Detect which cell encompasses the target text, then output its [X, Y] center coordinate. 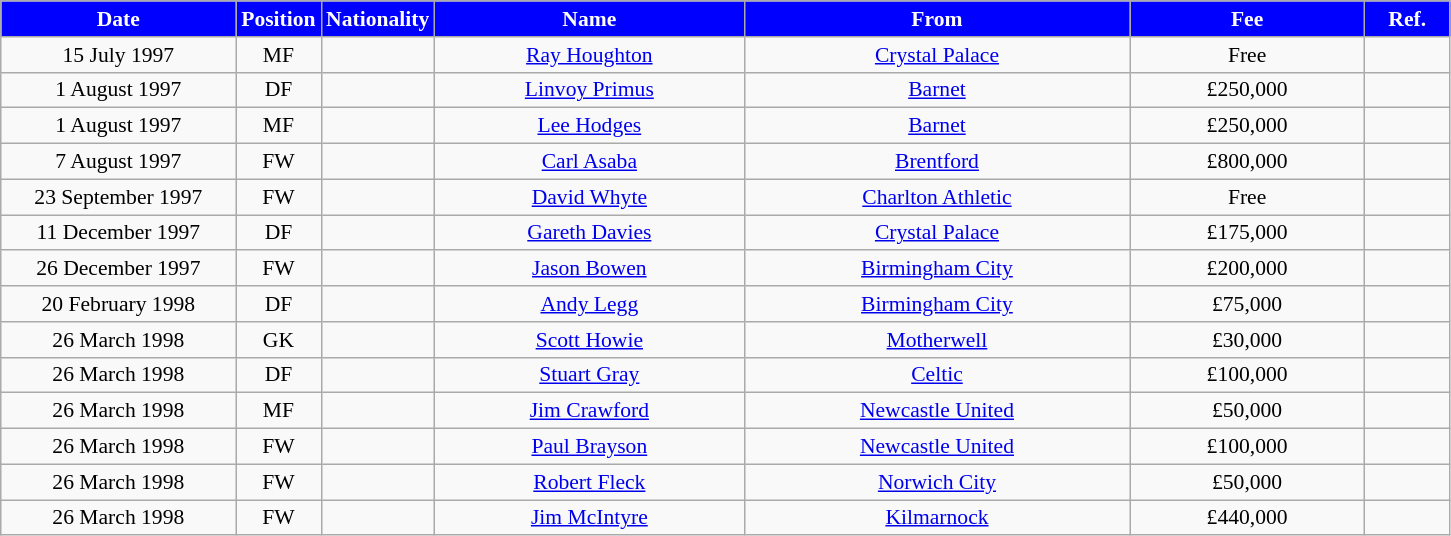
Jim McIntyre [589, 518]
£30,000 [1248, 340]
£440,000 [1248, 518]
£200,000 [1248, 269]
Ray Houghton [589, 55]
Lee Hodges [589, 126]
Brentford [936, 162]
Name [589, 19]
Date [118, 19]
£800,000 [1248, 162]
15 July 1997 [118, 55]
£175,000 [1248, 233]
Position [278, 19]
GK [278, 340]
Paul Brayson [589, 447]
From [936, 19]
Robert Fleck [589, 482]
7 August 1997 [118, 162]
Carl Asaba [589, 162]
23 September 1997 [118, 197]
11 December 1997 [118, 233]
Motherwell [936, 340]
Jim Crawford [589, 411]
Jason Bowen [589, 269]
Charlton Athletic [936, 197]
20 February 1998 [118, 304]
Andy Legg [589, 304]
Celtic [936, 375]
Linvoy Primus [589, 90]
Ref. [1408, 19]
Gareth Davies [589, 233]
David Whyte [589, 197]
Kilmarnock [936, 518]
Stuart Gray [589, 375]
26 December 1997 [118, 269]
Fee [1248, 19]
Scott Howie [589, 340]
£75,000 [1248, 304]
Nationality [378, 19]
Norwich City [936, 482]
